Capture the cell that displays the provided text and extract its (x, y) central coordinate. 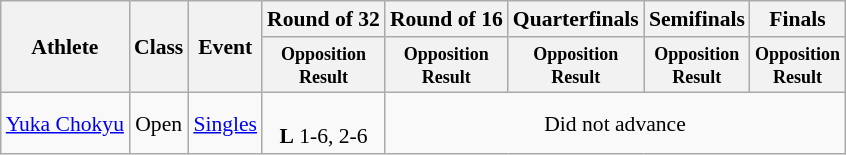
Quarterfinals (576, 19)
Athlete (65, 47)
Semifinals (697, 19)
Did not advance (615, 124)
Round of 32 (324, 19)
Event (225, 47)
Yuka Chokyu (65, 124)
Class (158, 47)
Singles (225, 124)
L 1-6, 2-6 (324, 124)
Round of 16 (446, 19)
Open (158, 124)
Finals (798, 19)
